Extract the (x, y) coordinate from the center of the cell holding the provided text.  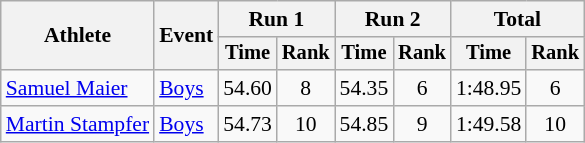
Run 2 (393, 19)
Samuel Maier (78, 88)
1:49.58 (488, 124)
9 (422, 124)
1:48.95 (488, 88)
54.73 (248, 124)
Athlete (78, 36)
Event (186, 36)
8 (306, 88)
54.35 (364, 88)
Run 1 (276, 19)
Martin Stampfer (78, 124)
Total (518, 19)
54.60 (248, 88)
54.85 (364, 124)
